Search for the cell housing the specified text and yield its (X, Y) center coordinate. 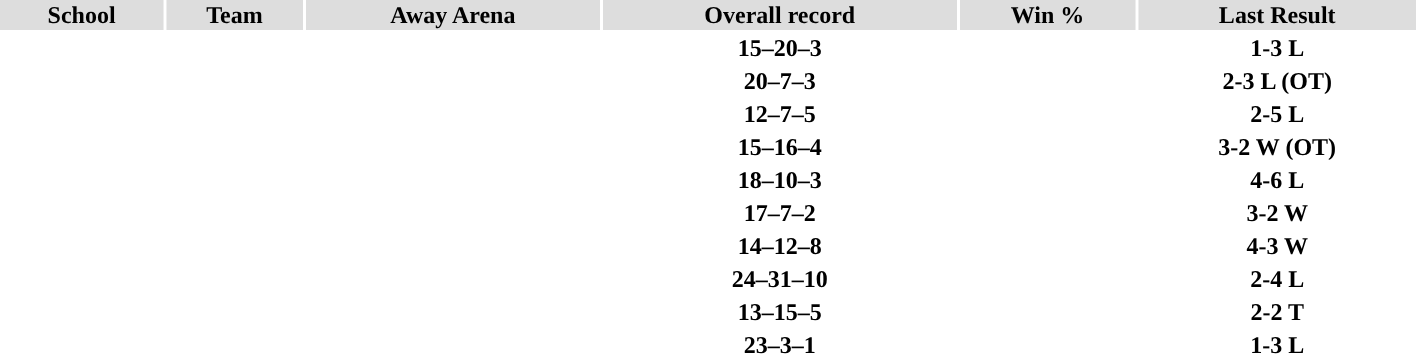
2-2 T (1277, 312)
Away Arena (453, 15)
20–7–3 (780, 81)
13–15–5 (780, 312)
4-3 W (1277, 246)
2-5 L (1277, 114)
15–20–3 (780, 48)
24–31–10 (780, 279)
1-3 L (1277, 48)
12–7–5 (780, 114)
Last Result (1277, 15)
Win % (1047, 15)
4-6 L (1277, 180)
Team (234, 15)
2-4 L (1277, 279)
14–12–8 (780, 246)
15–16–4 (780, 147)
3-2 W (1277, 213)
School (82, 15)
18–10–3 (780, 180)
3-2 W (OT) (1277, 147)
Overall record (780, 15)
17–7–2 (780, 213)
2-3 L (OT) (1277, 81)
